Detect which cell encompasses the target text, then output its [X, Y] center coordinate. 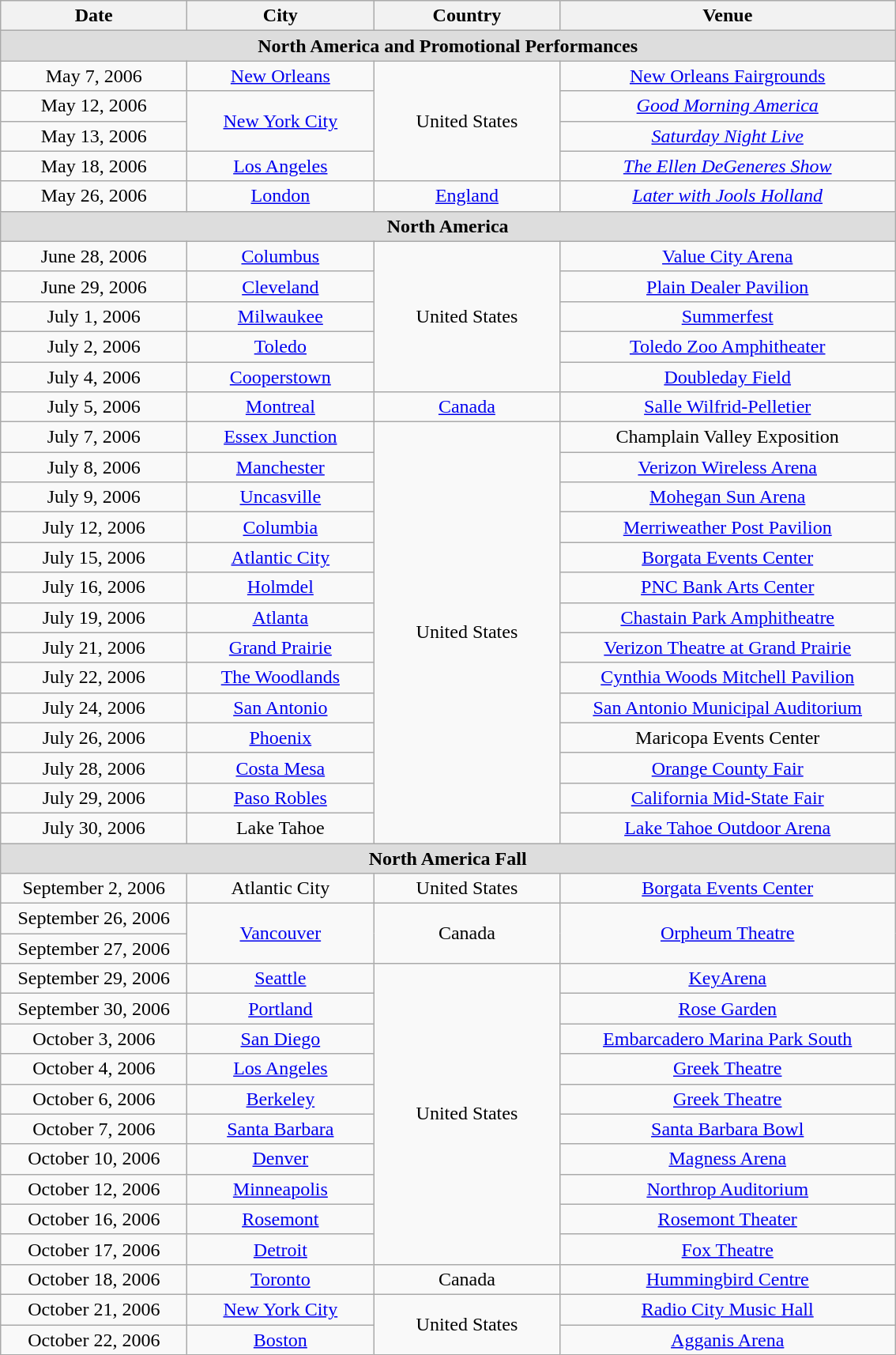
Chastain Park Amphitheatre [728, 617]
September 30, 2006 [94, 1009]
North America [448, 226]
Verizon Theatre at Grand Prairie [728, 647]
Rose Garden [728, 1009]
Lake Tahoe Outdoor Arena [728, 828]
Embarcadero Marina Park South [728, 1039]
Columbia [280, 527]
Seattle [280, 979]
Paso Robles [280, 798]
Santa Barbara [280, 1129]
Plain Dealer Pavilion [728, 286]
October 21, 2006 [94, 1309]
Orange County Fair [728, 768]
Value City Arena [728, 256]
May 13, 2006 [94, 136]
Detroit [280, 1249]
PNC Bank Arts Center [728, 587]
Cynthia Woods Mitchell Pavilion [728, 677]
Denver [280, 1159]
Date [94, 16]
October 18, 2006 [94, 1279]
July 24, 2006 [94, 708]
June 29, 2006 [94, 286]
Toledo [280, 346]
October 12, 2006 [94, 1189]
May 18, 2006 [94, 166]
September 29, 2006 [94, 979]
July 5, 2006 [94, 407]
Minneapolis [280, 1189]
Northrop Auditorium [728, 1189]
Milwaukee [280, 316]
July 15, 2006 [94, 557]
Champlain Valley Exposition [728, 437]
Radio City Music Hall [728, 1309]
Costa Mesa [280, 768]
New Orleans [280, 76]
July 12, 2006 [94, 527]
England [467, 196]
Toronto [280, 1279]
KeyArena [728, 979]
Summerfest [728, 316]
Manchester [280, 467]
Atlanta [280, 617]
October 22, 2006 [94, 1340]
October 10, 2006 [94, 1159]
July 8, 2006 [94, 467]
Agganis Arena [728, 1340]
July 1, 2006 [94, 316]
San Diego [280, 1039]
Vancouver [280, 934]
Cleveland [280, 286]
Lake Tahoe [280, 828]
June 28, 2006 [94, 256]
July 19, 2006 [94, 617]
October 3, 2006 [94, 1039]
Merriweather Post Pavilion [728, 527]
September 26, 2006 [94, 919]
Rosemont [280, 1219]
Rosemont Theater [728, 1219]
July 22, 2006 [94, 677]
Later with Jools Holland [728, 196]
San Antonio [280, 708]
October 7, 2006 [94, 1129]
Mohegan Sun Arena [728, 497]
July 4, 2006 [94, 377]
Berkeley [280, 1099]
Holmdel [280, 587]
Toledo Zoo Amphitheater [728, 346]
May 7, 2006 [94, 76]
City [280, 16]
July 21, 2006 [94, 647]
Salle Wilfrid-Pelletier [728, 407]
Saturday Night Live [728, 136]
October 17, 2006 [94, 1249]
Venue [728, 16]
New Orleans Fairgrounds [728, 76]
London [280, 196]
Country [467, 16]
Magness Arena [728, 1159]
California Mid-State Fair [728, 798]
Santa Barbara Bowl [728, 1129]
Boston [280, 1340]
September 2, 2006 [94, 889]
Uncasville [280, 497]
North America and Promotional Performances [448, 46]
Doubleday Field [728, 377]
July 16, 2006 [94, 587]
Verizon Wireless Arena [728, 467]
July 2, 2006 [94, 346]
September 27, 2006 [94, 949]
Good Morning America [728, 106]
July 7, 2006 [94, 437]
Columbus [280, 256]
Fox Theatre [728, 1249]
October 4, 2006 [94, 1069]
North America Fall [448, 858]
San Antonio Municipal Auditorium [728, 708]
The Ellen DeGeneres Show [728, 166]
Phoenix [280, 738]
Essex Junction [280, 437]
October 6, 2006 [94, 1099]
Portland [280, 1009]
Cooperstown [280, 377]
May 12, 2006 [94, 106]
Hummingbird Centre [728, 1279]
October 16, 2006 [94, 1219]
The Woodlands [280, 677]
July 28, 2006 [94, 768]
July 29, 2006 [94, 798]
Orpheum Theatre [728, 934]
Montreal [280, 407]
Grand Prairie [280, 647]
July 26, 2006 [94, 738]
July 30, 2006 [94, 828]
Maricopa Events Center [728, 738]
May 26, 2006 [94, 196]
July 9, 2006 [94, 497]
